Scan for the cell matching the given text and deliver its [X, Y] coordinate at center. 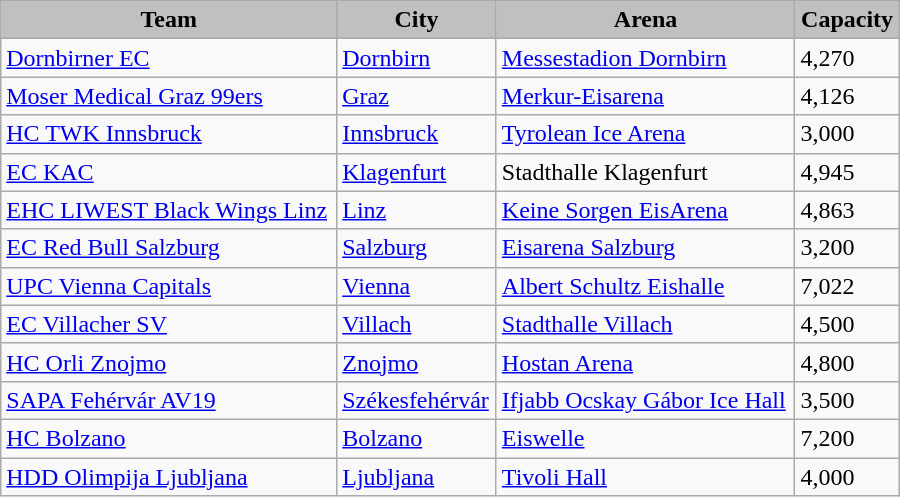
4,500 [847, 324]
Moser Medical Graz 99ers [169, 96]
4,270 [847, 58]
Ifjabb Ocskay Gábor Ice Hall [646, 400]
Dornbirn [417, 58]
3,500 [847, 400]
UPC Vienna Capitals [169, 286]
Vienna [417, 286]
Team [169, 20]
3,200 [847, 248]
Arena [646, 20]
Merkur-Eisarena [646, 96]
SAPA Fehérvár AV19 [169, 400]
HC TWK Innsbruck [169, 134]
EHC LIWEST Black Wings Linz [169, 210]
Bolzano [417, 438]
Tyrolean Ice Arena [646, 134]
Székesfehérvár [417, 400]
Hostan Arena [646, 362]
4,800 [847, 362]
Innsbruck [417, 134]
Messestadion Dornbirn [646, 58]
EC Villacher SV [169, 324]
4,863 [847, 210]
3,000 [847, 134]
Graz [417, 96]
Stadthalle Klagenfurt [646, 172]
Salzburg [417, 248]
7,200 [847, 438]
HDD Olimpija Ljubljana [169, 477]
Znojmo [417, 362]
HC Orli Znojmo [169, 362]
4,945 [847, 172]
Albert Schultz Eishalle [646, 286]
HC Bolzano [169, 438]
Keine Sorgen EisArena [646, 210]
Stadthalle Villach [646, 324]
Linz [417, 210]
Ljubljana [417, 477]
Dornbirner EC [169, 58]
Eiswelle [646, 438]
Capacity [847, 20]
Eisarena Salzburg [646, 248]
EC Red Bull Salzburg [169, 248]
7,022 [847, 286]
City [417, 20]
Klagenfurt [417, 172]
Villach [417, 324]
EC KAC [169, 172]
4,000 [847, 477]
4,126 [847, 96]
Tivoli Hall [646, 477]
